Determine the (x, y) coordinate at the center of the cell enclosing the given text.  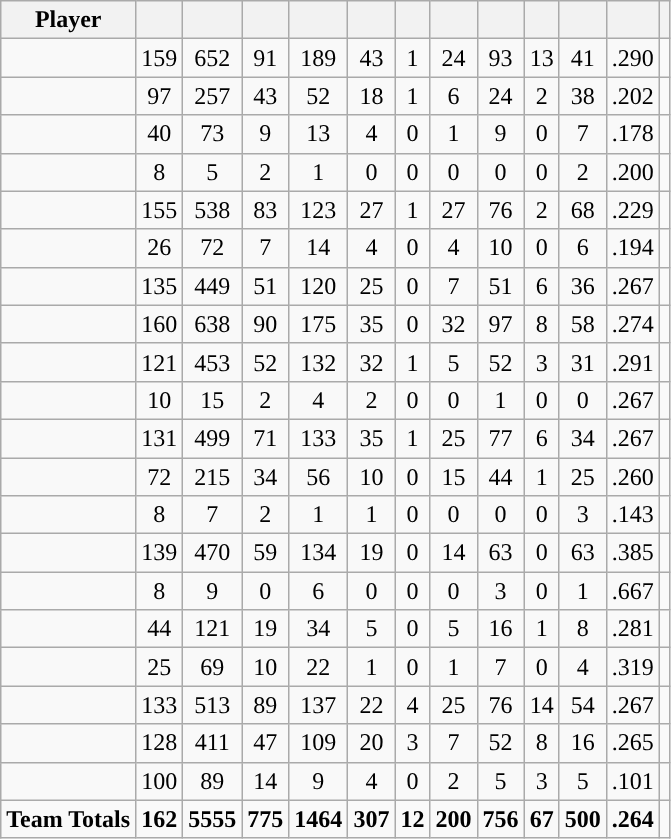
.265 (632, 743)
109 (318, 743)
54 (582, 705)
.385 (632, 553)
123 (318, 210)
12 (412, 819)
307 (372, 819)
.291 (632, 362)
.319 (632, 667)
139 (160, 553)
652 (212, 58)
638 (212, 324)
538 (212, 210)
411 (212, 743)
470 (212, 553)
775 (266, 819)
500 (582, 819)
93 (500, 58)
257 (212, 96)
215 (212, 477)
69 (212, 667)
160 (160, 324)
128 (160, 743)
83 (266, 210)
.264 (632, 819)
499 (212, 438)
135 (160, 286)
513 (212, 705)
449 (212, 286)
40 (160, 134)
120 (318, 286)
.274 (632, 324)
5555 (212, 819)
90 (266, 324)
41 (582, 58)
.194 (632, 248)
189 (318, 58)
132 (318, 362)
58 (582, 324)
100 (160, 781)
73 (212, 134)
155 (160, 210)
18 (372, 96)
20 (372, 743)
.178 (632, 134)
.667 (632, 591)
756 (500, 819)
.260 (632, 477)
68 (582, 210)
.200 (632, 172)
.143 (632, 515)
131 (160, 438)
1464 (318, 819)
38 (582, 96)
.290 (632, 58)
.229 (632, 210)
91 (266, 58)
134 (318, 553)
Player (68, 20)
36 (582, 286)
67 (542, 819)
31 (582, 362)
200 (454, 819)
26 (160, 248)
.281 (632, 629)
77 (500, 438)
453 (212, 362)
.202 (632, 96)
137 (318, 705)
56 (318, 477)
159 (160, 58)
162 (160, 819)
.101 (632, 781)
47 (266, 743)
175 (318, 324)
71 (266, 438)
59 (266, 553)
Team Totals (68, 819)
